From the cell containing the given text, extract its center point as (x, y) coordinate. 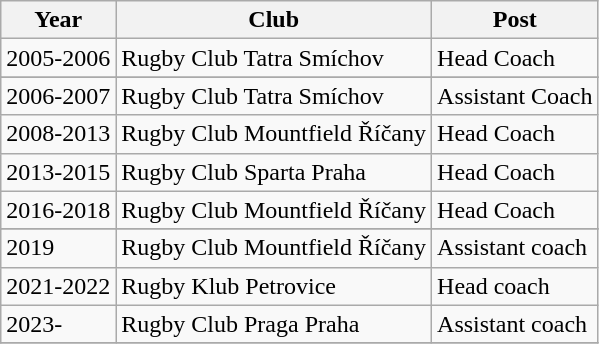
2008-2013 (58, 134)
Year (58, 20)
2005-2006 (58, 58)
2016-2018 (58, 210)
2006-2007 (58, 96)
2019 (58, 248)
2023- (58, 324)
Assistant Coach (515, 96)
2021-2022 (58, 286)
Head coach (515, 286)
Post (515, 20)
Rugby Club Praga Praha (274, 324)
Club (274, 20)
2013-2015 (58, 172)
Rugby Klub Petrovice (274, 286)
Rugby Club Sparta Praha (274, 172)
